Identify which cell holds the provided text, then report its (X, Y) central coordinate. 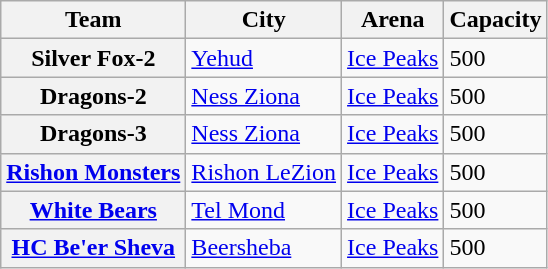
HC Be'er Sheva (94, 248)
Dragons-2 (94, 96)
Tel Mond (264, 210)
Beersheba (264, 248)
White Bears (94, 210)
Yehud (264, 58)
Team (94, 20)
Arena (393, 20)
Rishon LeZion (264, 172)
Silver Fox-2 (94, 58)
Dragons-3 (94, 134)
City (264, 20)
Capacity (496, 20)
Rishon Monsters (94, 172)
